Determine the [X, Y] coordinate at the center of the cell enclosing the given text.  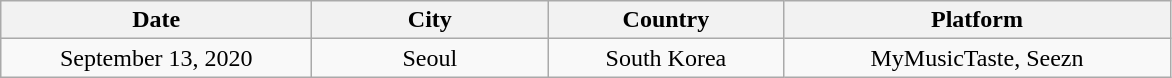
Seoul [430, 58]
September 13, 2020 [156, 58]
South Korea [666, 58]
Platform [977, 20]
City [430, 20]
MyMusicTaste, Seezn [977, 58]
Date [156, 20]
Country [666, 20]
